Find where the given text appears and provide that cell's center as (X, Y) coordinate. 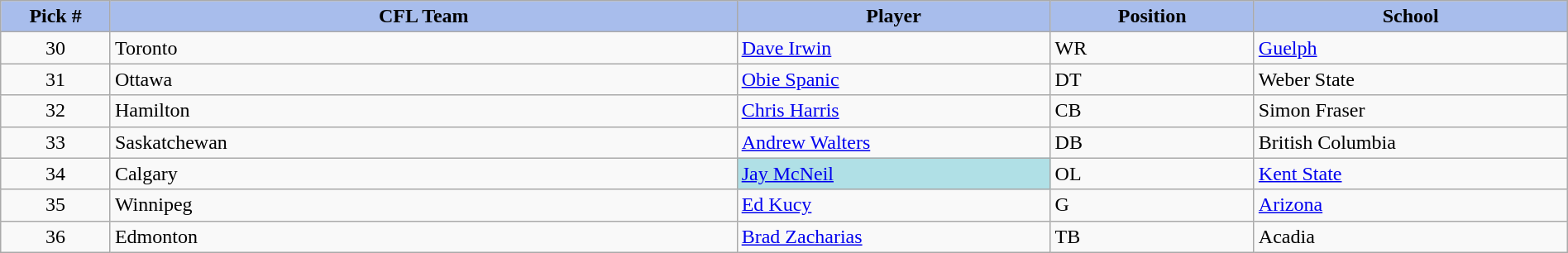
Edmonton (423, 236)
Jay McNeil (893, 174)
Andrew Walters (893, 142)
33 (56, 142)
Hamilton (423, 111)
Ottawa (423, 79)
Winnipeg (423, 205)
Arizona (1411, 205)
Dave Irwin (893, 48)
Toronto (423, 48)
DB (1152, 142)
Acadia (1411, 236)
Guelph (1411, 48)
Weber State (1411, 79)
35 (56, 205)
Player (893, 17)
WR (1152, 48)
Position (1152, 17)
Calgary (423, 174)
British Columbia (1411, 142)
CFL Team (423, 17)
CB (1152, 111)
OL (1152, 174)
36 (56, 236)
Chris Harris (893, 111)
School (1411, 17)
32 (56, 111)
Brad Zacharias (893, 236)
Saskatchewan (423, 142)
G (1152, 205)
Kent State (1411, 174)
Ed Kucy (893, 205)
DT (1152, 79)
30 (56, 48)
Obie Spanic (893, 79)
31 (56, 79)
34 (56, 174)
Pick # (56, 17)
Simon Fraser (1411, 111)
TB (1152, 236)
